From the cell containing the given text, extract its center point as (x, y) coordinate. 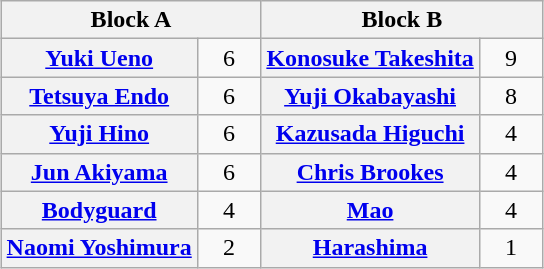
2 (229, 248)
Tetsuya Endo (99, 96)
8 (511, 96)
Yuji Okabayashi (370, 96)
Harashima (370, 248)
Block B (402, 20)
1 (511, 248)
9 (511, 58)
Naomi Yoshimura (99, 248)
Block A (131, 20)
Konosuke Takeshita (370, 58)
Chris Brookes (370, 172)
Jun Akiyama (99, 172)
Yuji Hino (99, 134)
Bodyguard (99, 210)
Yuki Ueno (99, 58)
Kazusada Higuchi (370, 134)
Mao (370, 210)
